Output the [x, y] coordinate of the center of the cell containing the given text.  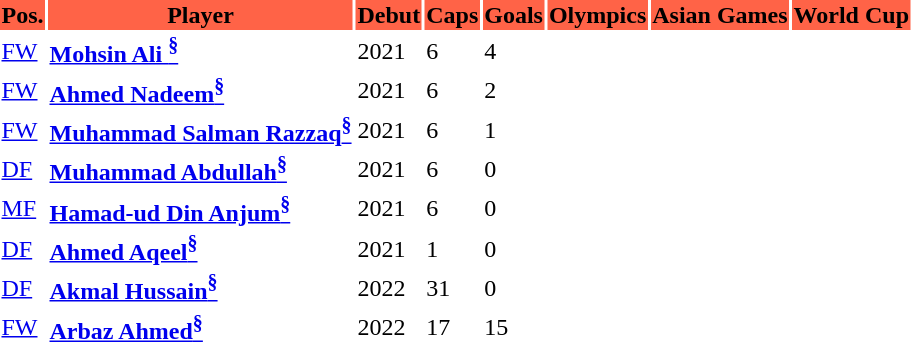
Mohsin Ali § [200, 51]
2022 [389, 288]
Hamad-ud Din Anjum§ [200, 209]
MF [22, 209]
Ahmed Aqeel§ [200, 248]
Ahmed Nadeem§ [200, 90]
Asian Games [720, 15]
Pos. [22, 15]
Player [200, 15]
31 [452, 288]
Debut [389, 15]
Caps [452, 15]
Muhammad Salman Razzaq§ [200, 130]
Olympics [597, 15]
World Cup [851, 15]
2 [514, 90]
Goals [514, 15]
Muhammad Abdullah§ [200, 169]
Akmal Hussain§ [200, 288]
4 [514, 51]
